Detect which cell encompasses the target text, then output its [x, y] center coordinate. 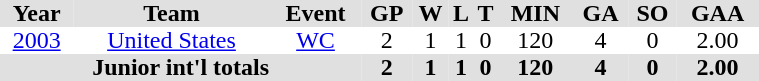
Team [171, 14]
L [461, 14]
MIN [536, 14]
Year [36, 14]
W [430, 14]
SO [652, 14]
GAA [718, 14]
GP [386, 14]
United States [171, 40]
Event [316, 14]
T [485, 14]
GA [600, 14]
WC [316, 40]
Junior int'l totals [180, 68]
2003 [36, 40]
